From the cell containing the given text, extract its center point as (X, Y) coordinate. 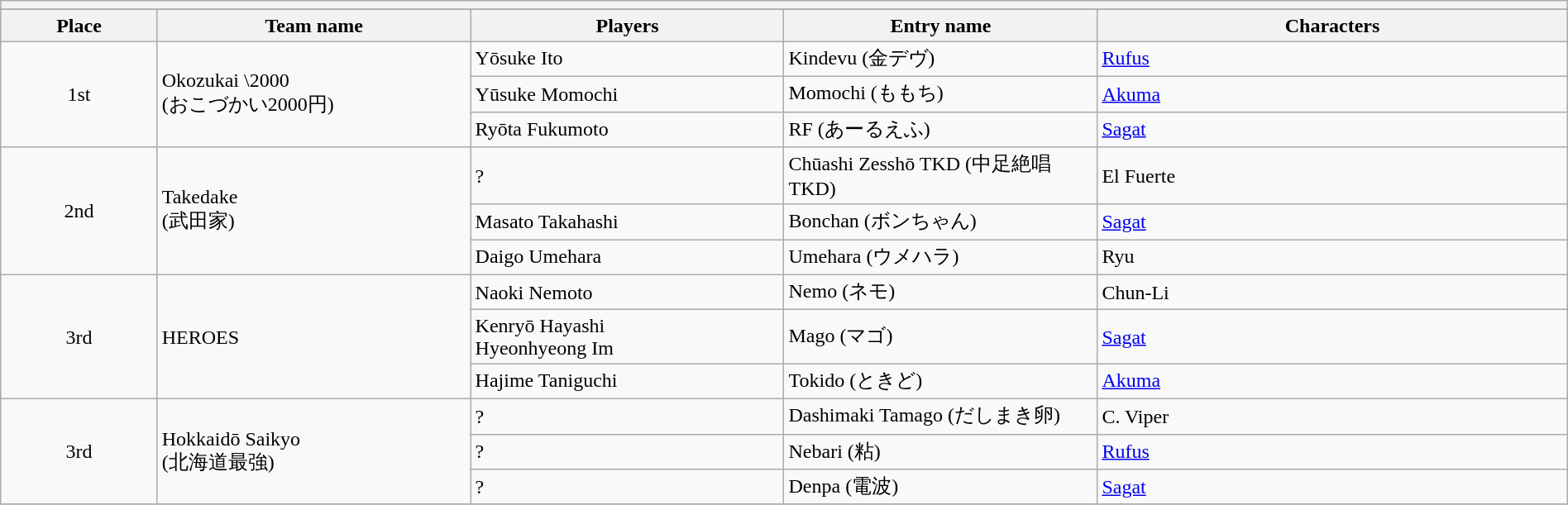
2nd (79, 212)
Umehara (ウメハラ) (941, 258)
HEROES (314, 336)
Yūsuke Momochi (627, 94)
Bonchan (ボンちゃん) (941, 222)
Nebari (粘) (941, 451)
Yōsuke Ito (627, 60)
El Fuerte (1332, 176)
Chun-Li (1332, 293)
RF (あーるえふ) (941, 129)
Kindevu (金デヴ) (941, 60)
Masato Takahashi (627, 222)
Tokido (ときど) (941, 382)
Ryu (1332, 258)
Chūashi Zesshō TKD (中足絶唱TKD) (941, 176)
Mago (マゴ) (941, 337)
Okozukai \2000(おこづかい2000円) (314, 94)
Denpa (電波) (941, 488)
Daigo Umehara (627, 258)
C. Viper (1332, 417)
Naoki Nemoto (627, 293)
Place (79, 26)
Takedake(武田家) (314, 212)
Ryōta Fukumoto (627, 129)
Team name (314, 26)
Characters (1332, 26)
Hokkaidō Saikyo(北海道最強) (314, 451)
Kenryō HayashiHyeonhyeong Im (627, 337)
Hajime Taniguchi (627, 382)
Entry name (941, 26)
Dashimaki Tamago (だしまき卵) (941, 417)
Players (627, 26)
1st (79, 94)
Nemo (ネモ) (941, 293)
Momochi (ももち) (941, 94)
